From the cell containing the given text, extract its center point as [x, y] coordinate. 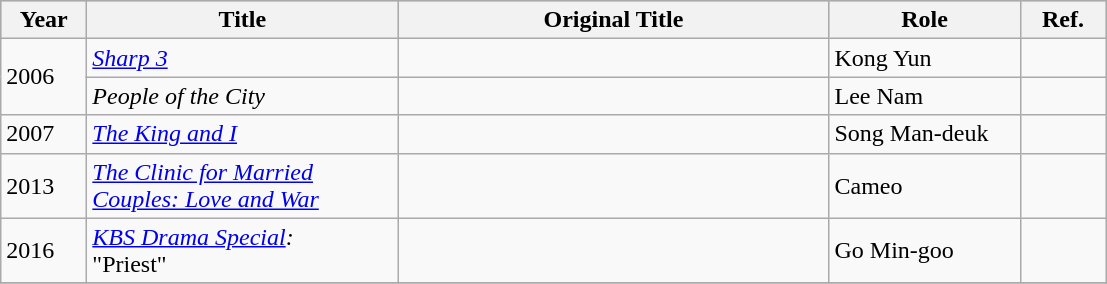
Lee Nam [924, 96]
Sharp 3 [242, 58]
Role [924, 20]
Song Man-deuk [924, 134]
Cameo [924, 186]
Go Min-goo [924, 250]
Title [242, 20]
The Clinic for Married Couples: Love and War [242, 186]
Original Title [614, 20]
People of the City [242, 96]
2007 [44, 134]
Ref. [1063, 20]
2016 [44, 250]
2006 [44, 77]
Year [44, 20]
2013 [44, 186]
The King and I [242, 134]
Kong Yun [924, 58]
KBS Drama Special:"Priest" [242, 250]
